Provide the [X, Y] coordinate of the cell's center where the given text is located.  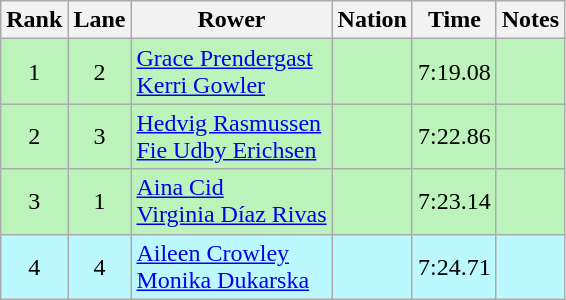
7:22.86 [454, 136]
7:23.14 [454, 202]
Hedvig RasmussenFie Udby Erichsen [232, 136]
Aina CidVirginia Díaz Rivas [232, 202]
Notes [530, 20]
7:19.08 [454, 72]
Rower [232, 20]
Rank [34, 20]
7:24.71 [454, 266]
Grace PrendergastKerri Gowler [232, 72]
Nation [372, 20]
Lane [100, 20]
Aileen CrowleyMonika Dukarska [232, 266]
Time [454, 20]
